Capture the cell that displays the provided text and extract its (x, y) central coordinate. 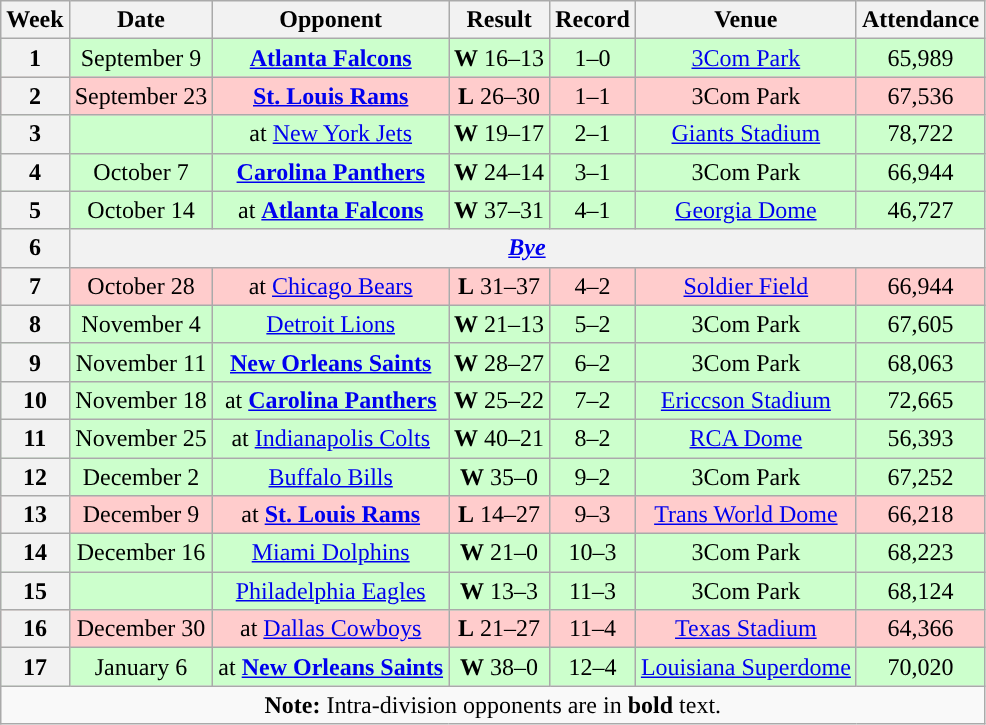
56,393 (920, 438)
W 35–0 (500, 477)
68,124 (920, 591)
10 (35, 400)
at St. Louis Rams (331, 515)
November 18 (141, 400)
17 (35, 667)
Georgia Dome (746, 210)
Giants Stadium (746, 134)
W 28–27 (500, 362)
8–2 (593, 438)
at Chicago Bears (331, 286)
66,218 (920, 515)
7 (35, 286)
9–3 (593, 515)
October 14 (141, 210)
72,665 (920, 400)
10–3 (593, 553)
5 (35, 210)
W 21–0 (500, 553)
Bye (527, 248)
Louisiana Superdome (746, 667)
9–2 (593, 477)
W 24–14 (500, 172)
14 (35, 553)
December 16 (141, 553)
October 7 (141, 172)
65,989 (920, 58)
Texas Stadium (746, 629)
W 21–13 (500, 324)
Record (593, 20)
3 (35, 134)
W 13–3 (500, 591)
8 (35, 324)
2–1 (593, 134)
12–4 (593, 667)
Opponent (331, 20)
at Carolina Panthers (331, 400)
Buffalo Bills (331, 477)
1–0 (593, 58)
Venue (746, 20)
at New Orleans Saints (331, 667)
78,722 (920, 134)
October 28 (141, 286)
13 (35, 515)
Note: Intra-division opponents are in bold text. (493, 705)
Miami Dolphins (331, 553)
Philadelphia Eagles (331, 591)
4–1 (593, 210)
L 26–30 (500, 96)
Carolina Panthers (331, 172)
RCA Dome (746, 438)
16 (35, 629)
W 37–31 (500, 210)
Attendance (920, 20)
Result (500, 20)
at Atlanta Falcons (331, 210)
December 30 (141, 629)
at Indianapolis Colts (331, 438)
November 11 (141, 362)
15 (35, 591)
5–2 (593, 324)
September 23 (141, 96)
46,727 (920, 210)
11–3 (593, 591)
at New York Jets (331, 134)
L 31–37 (500, 286)
November 4 (141, 324)
December 2 (141, 477)
January 6 (141, 667)
December 9 (141, 515)
Trans World Dome (746, 515)
4 (35, 172)
67,605 (920, 324)
12 (35, 477)
Ericcson Stadium (746, 400)
7–2 (593, 400)
68,063 (920, 362)
Atlanta Falcons (331, 58)
at Dallas Cowboys (331, 629)
1 (35, 58)
11–4 (593, 629)
November 25 (141, 438)
L 14–27 (500, 515)
L 21–27 (500, 629)
1–1 (593, 96)
70,020 (920, 667)
4–2 (593, 286)
6–2 (593, 362)
Date (141, 20)
Detroit Lions (331, 324)
67,252 (920, 477)
Soldier Field (746, 286)
6 (35, 248)
67,536 (920, 96)
68,223 (920, 553)
64,366 (920, 629)
11 (35, 438)
Week (35, 20)
W 25–22 (500, 400)
September 9 (141, 58)
New Orleans Saints (331, 362)
W 38–0 (500, 667)
W 40–21 (500, 438)
2 (35, 96)
3–1 (593, 172)
9 (35, 362)
W 19–17 (500, 134)
W 16–13 (500, 58)
St. Louis Rams (331, 96)
